Return the [X, Y] coordinate for the center point of the cell that contains the specified text.  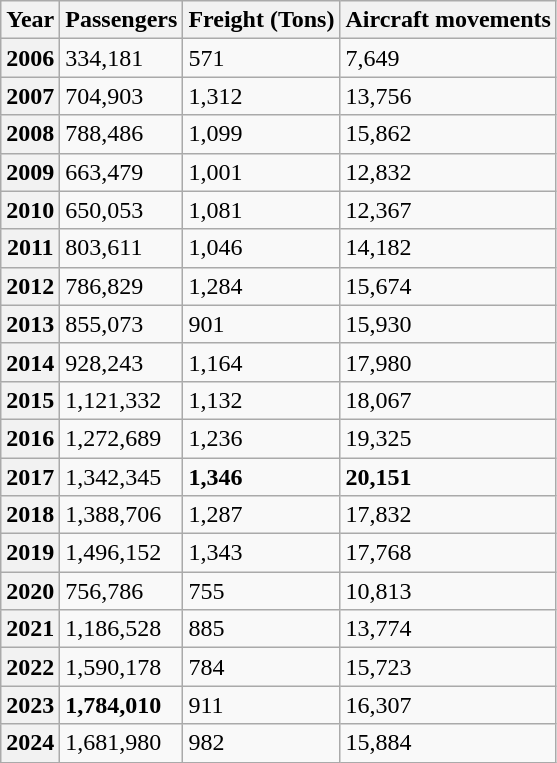
571 [262, 58]
2007 [30, 96]
2024 [30, 743]
334,181 [122, 58]
650,053 [122, 210]
855,073 [122, 324]
885 [262, 629]
1,121,332 [122, 400]
15,674 [448, 286]
Freight (Tons) [262, 20]
2008 [30, 134]
20,151 [448, 477]
1,342,345 [122, 477]
17,768 [448, 553]
786,829 [122, 286]
Year [30, 20]
1,312 [262, 96]
2020 [30, 591]
1,081 [262, 210]
1,099 [262, 134]
18,067 [448, 400]
1,784,010 [122, 705]
2012 [30, 286]
2006 [30, 58]
19,325 [448, 438]
12,832 [448, 172]
2010 [30, 210]
2016 [30, 438]
1,287 [262, 515]
788,486 [122, 134]
15,884 [448, 743]
Aircraft movements [448, 20]
1,590,178 [122, 667]
663,479 [122, 172]
7,649 [448, 58]
1,343 [262, 553]
704,903 [122, 96]
1,164 [262, 362]
13,756 [448, 96]
15,723 [448, 667]
2015 [30, 400]
2017 [30, 477]
12,367 [448, 210]
1,186,528 [122, 629]
928,243 [122, 362]
17,832 [448, 515]
1,001 [262, 172]
1,272,689 [122, 438]
14,182 [448, 248]
982 [262, 743]
10,813 [448, 591]
756,786 [122, 591]
2009 [30, 172]
755 [262, 591]
1,284 [262, 286]
2011 [30, 248]
2021 [30, 629]
1,388,706 [122, 515]
1,346 [262, 477]
1,681,980 [122, 743]
2019 [30, 553]
1,236 [262, 438]
15,862 [448, 134]
2013 [30, 324]
16,307 [448, 705]
13,774 [448, 629]
2022 [30, 667]
1,046 [262, 248]
17,980 [448, 362]
803,611 [122, 248]
911 [262, 705]
2018 [30, 515]
1,496,152 [122, 553]
1,132 [262, 400]
784 [262, 667]
15,930 [448, 324]
Passengers [122, 20]
2014 [30, 362]
901 [262, 324]
2023 [30, 705]
